Find where the given text appears and provide that cell's center as [X, Y] coordinate. 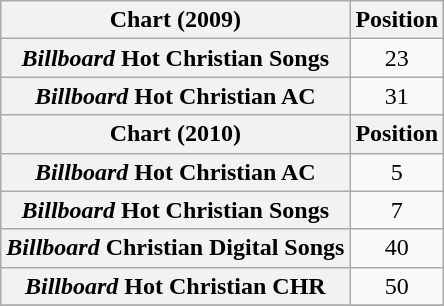
5 [397, 172]
Billboard Hot Christian CHR [176, 286]
Billboard Christian Digital Songs [176, 248]
40 [397, 248]
23 [397, 58]
50 [397, 286]
31 [397, 96]
7 [397, 210]
Chart (2010) [176, 134]
Chart (2009) [176, 20]
